Pinpoint the cell where the given text exists, returning its (x, y) midpoint coordinate. 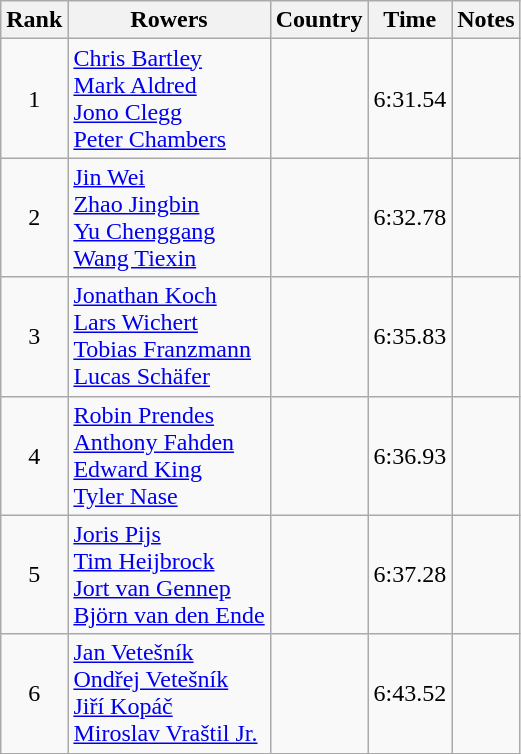
Country (319, 20)
Jin WeiZhao JingbinYu ChenggangWang Tiexin (169, 218)
6:43.52 (410, 694)
4 (34, 456)
Notes (486, 20)
6:36.93 (410, 456)
Jan VetešníkOndřej VetešníkJiří KopáčMiroslav Vraštil Jr. (169, 694)
6:35.83 (410, 336)
5 (34, 574)
Rowers (169, 20)
6 (34, 694)
6:31.54 (410, 98)
1 (34, 98)
Joris PijsTim HeijbrockJort van GennepBjörn van den Ende (169, 574)
3 (34, 336)
Time (410, 20)
6:37.28 (410, 574)
Jonathan KochLars WichertTobias FranzmannLucas Schäfer (169, 336)
Robin PrendesAnthony FahdenEdward KingTyler Nase (169, 456)
Rank (34, 20)
2 (34, 218)
6:32.78 (410, 218)
Chris BartleyMark AldredJono CleggPeter Chambers (169, 98)
